Pinpoint the cell where the given text exists, returning its (X, Y) midpoint coordinate. 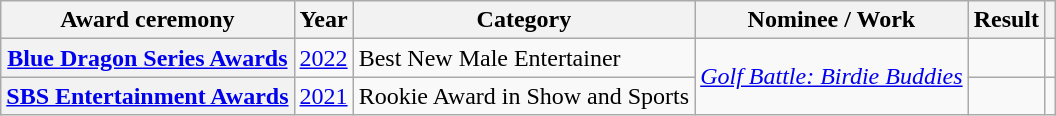
2022 (324, 58)
Rookie Award in Show and Sports (524, 96)
Nominee / Work (832, 20)
Category (524, 20)
Year (324, 20)
Result (1006, 20)
Best New Male Entertainer (524, 58)
Golf Battle: Birdie Buddies (832, 77)
Award ceremony (148, 20)
Blue Dragon Series Awards (148, 58)
2021 (324, 96)
SBS Entertainment Awards (148, 96)
